Detect which cell encompasses the target text, then output its [X, Y] center coordinate. 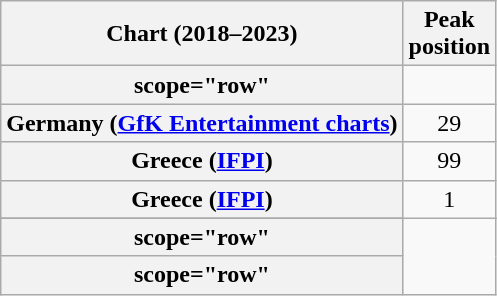
Peakposition [449, 34]
29 [449, 123]
Germany (GfK Entertainment charts) [202, 123]
1 [449, 199]
99 [449, 161]
Chart (2018–2023) [202, 34]
